Output the (x, y) coordinate of the center of the cell containing the given text.  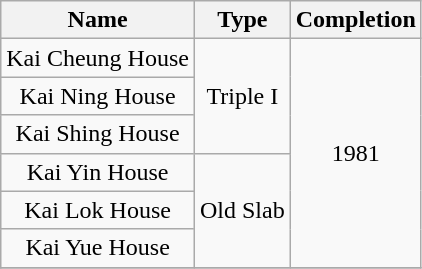
Kai Ning House (98, 96)
Kai Cheung House (98, 58)
Kai Yue House (98, 248)
Old Slab (242, 210)
Kai Yin House (98, 172)
Name (98, 20)
Completion (356, 20)
Kai Shing House (98, 134)
1981 (356, 153)
Kai Lok House (98, 210)
Triple I (242, 96)
Type (242, 20)
